Find where the given text appears and provide that cell's center as [X, Y] coordinate. 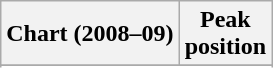
Chart (2008–09) [90, 34]
Peakposition [225, 34]
